Detect which cell encompasses the target text, then output its (X, Y) center coordinate. 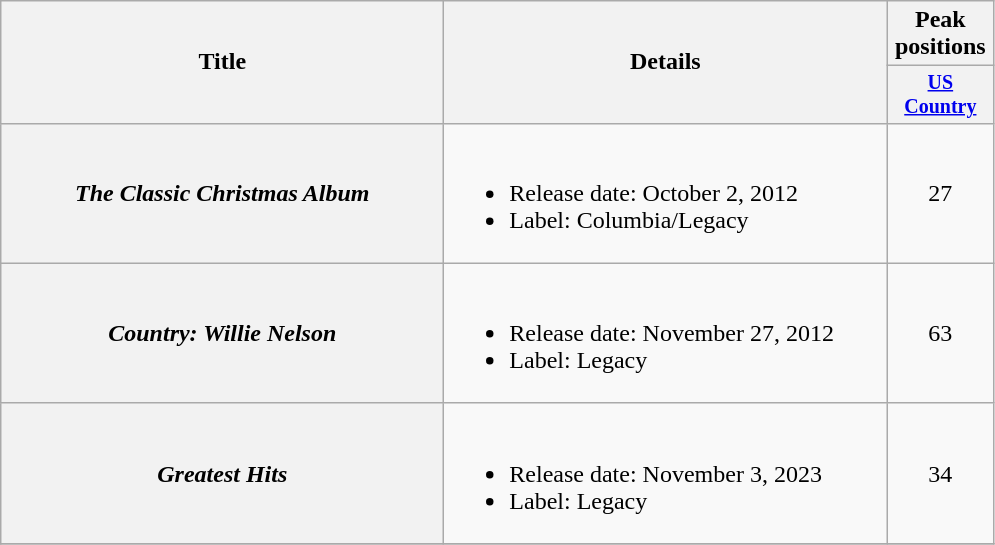
Peak positions (940, 34)
Greatest Hits (222, 473)
Title (222, 62)
34 (940, 473)
Release date: November 3, 2023Label: Legacy (666, 473)
Country: Willie Nelson (222, 333)
Release date: October 2, 2012Label: Columbia/Legacy (666, 193)
27 (940, 193)
US Country (940, 94)
63 (940, 333)
Details (666, 62)
The Classic Christmas Album (222, 193)
Release date: November 27, 2012Label: Legacy (666, 333)
